Return [X, Y] of the center of cell containing provided text 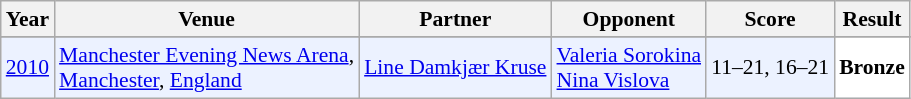
Valeria Sorokina Nina Vislova [628, 68]
Year [28, 19]
Line Damkjær Kruse [455, 68]
Partner [455, 19]
11–21, 16–21 [770, 68]
Manchester Evening News Arena,Manchester, England [206, 68]
Venue [206, 19]
2010 [28, 68]
Bronze [872, 68]
Result [872, 19]
Score [770, 19]
Opponent [628, 19]
